Output the [x, y] coordinate of the center of the cell containing the given text.  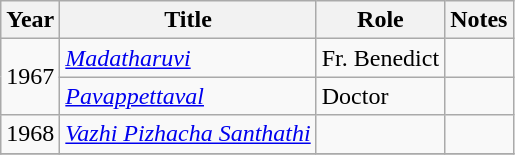
Pavappettaval [188, 96]
Role [380, 20]
Doctor [380, 96]
Title [188, 20]
1967 [30, 77]
Madatharuvi [188, 58]
Fr. Benedict [380, 58]
Notes [479, 20]
Vazhi Pizhacha Santhathi [188, 134]
1968 [30, 134]
Year [30, 20]
